For the text-containing cell, return its midpoint in [x, y] coordinate format. 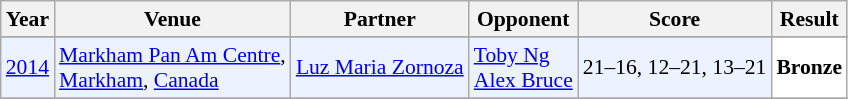
Luz Maria Zornoza [380, 68]
Markham Pan Am Centre, Markham, Canada [172, 68]
Bronze [809, 68]
2014 [28, 68]
Year [28, 19]
Result [809, 19]
Partner [380, 19]
Venue [172, 19]
Score [675, 19]
Toby Ng Alex Bruce [524, 68]
21–16, 12–21, 13–21 [675, 68]
Opponent [524, 19]
